Pinpoint the cell where the given text exists, returning its [X, Y] midpoint coordinate. 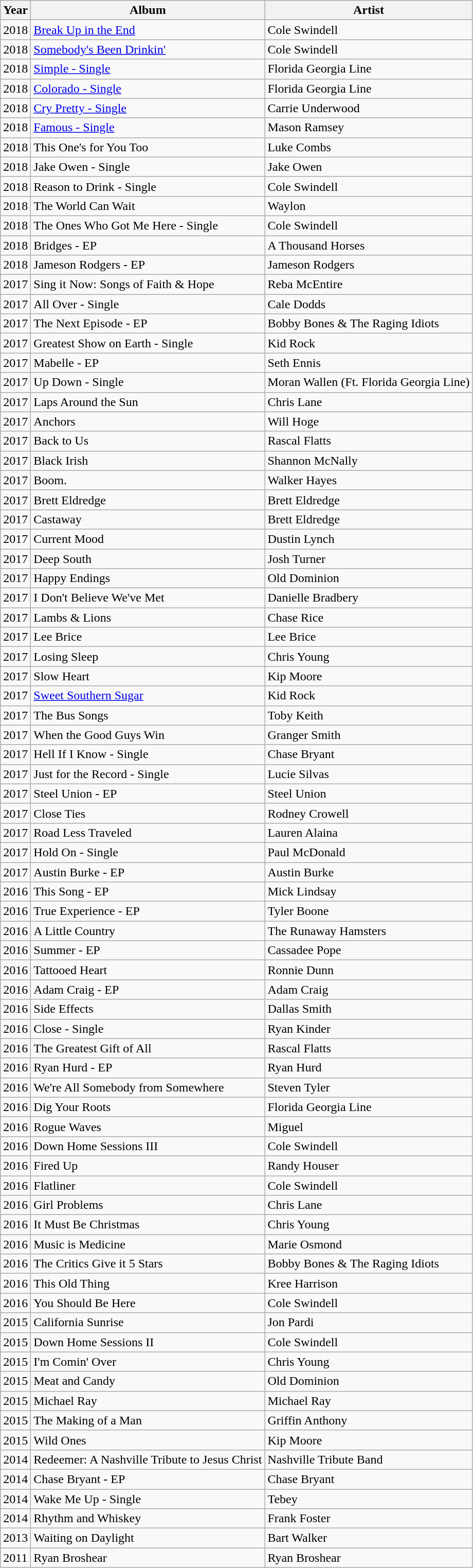
Marie Osmond [369, 1244]
The Making of a Man [148, 1420]
Carrie Underwood [369, 108]
Close - Single [148, 1029]
Famous - Single [148, 128]
Lauren Alaina [369, 833]
Dustin Lynch [369, 539]
Current Mood [148, 539]
Simple - Single [148, 69]
Castaway [148, 519]
Year [15, 10]
Dallas Smith [369, 1009]
Wild Ones [148, 1440]
Bridges - EP [148, 245]
Somebody's Been Drinkin' [148, 49]
Jon Pardi [369, 1323]
I Don't Believe We've Met [148, 598]
Hold On - Single [148, 852]
Cassadee Pope [369, 950]
Rogue Waves [148, 1126]
Losing Sleep [148, 657]
The Critics Give it 5 Stars [148, 1264]
Austin Burke - EP [148, 872]
Waiting on Daylight [148, 1538]
Miguel [369, 1126]
Seth Ennis [369, 363]
A Little Country [148, 931]
Wake Me Up - Single [148, 1499]
Redeemer: A Nashville Tribute to Jesus Christ [148, 1459]
Jameson Rodgers [369, 265]
Bart Walker [369, 1538]
Break Up in the End [148, 30]
When the Good Guys Win [148, 735]
Jake Owen [369, 167]
Nashville Tribute Band [369, 1459]
Greatest Show on Earth - Single [148, 343]
Frank Foster [369, 1519]
Hell If I Know - Single [148, 754]
Austin Burke [369, 872]
Steel Union - EP [148, 794]
I'm Comin' Over [148, 1362]
We're All Somebody from Somewhere [148, 1087]
Laps Around the Sun [148, 402]
Ryan Hurd [369, 1068]
Rodney Crowell [369, 813]
Lambs & Lions [148, 618]
California Sunrise [148, 1323]
Anchors [148, 421]
Close Ties [148, 813]
The Greatest Gift of All [148, 1048]
Girl Problems [148, 1205]
Jameson Rodgers - EP [148, 265]
Road Less Traveled [148, 833]
The Ones Who Got Me Here - Single [148, 225]
Tattooed Heart [148, 970]
Deep South [148, 558]
Down Home Sessions II [148, 1342]
Paul McDonald [369, 852]
Down Home Sessions III [148, 1146]
Chase Bryant - EP [148, 1479]
Reba McEntire [369, 285]
Adam Craig - EP [148, 990]
Tyler Boone [369, 911]
Tebey [369, 1499]
Music is Medicine [148, 1244]
Moran Wallen (Ft. Florida Georgia Line) [369, 382]
The World Can Wait [148, 206]
Granger Smith [369, 735]
The Next Episode - EP [148, 324]
Side Effects [148, 1009]
Artist [369, 10]
Josh Turner [369, 558]
Black Irish [148, 461]
Dig Your Roots [148, 1107]
Flatliner [148, 1185]
Chase Rice [369, 618]
2013 [15, 1538]
Ronnie Dunn [369, 970]
All Over - Single [148, 304]
Just for the Record - Single [148, 774]
Back to Us [148, 441]
You Should Be Here [148, 1303]
Kree Harrison [369, 1283]
Walker Hayes [369, 480]
Griffin Anthony [369, 1420]
Steven Tyler [369, 1087]
Adam Craig [369, 990]
Steel Union [369, 794]
This One's for You Too [148, 147]
Boom. [148, 480]
Luke Combs [369, 147]
It Must Be Christmas [148, 1225]
Sing it Now: Songs of Faith & Hope [148, 285]
This Song - EP [148, 892]
Ryan Hurd - EP [148, 1068]
Slow Heart [148, 676]
True Experience - EP [148, 911]
This Old Thing [148, 1283]
Mick Lindsay [369, 892]
Toby Keith [369, 715]
Up Down - Single [148, 382]
Summer - EP [148, 950]
Happy Endings [148, 578]
The Runaway Hamsters [369, 931]
Colorado - Single [148, 89]
Shannon McNally [369, 461]
Ryan Kinder [369, 1029]
Meat and Candy [148, 1381]
2011 [15, 1558]
Waylon [369, 206]
Mason Ramsey [369, 128]
Jake Owen - Single [148, 167]
Danielle Bradbery [369, 598]
Reason to Drink - Single [148, 186]
Lucie Silvas [369, 774]
Sweet Southern Sugar [148, 696]
Fired Up [148, 1166]
Cry Pretty - Single [148, 108]
A Thousand Horses [369, 245]
Randy Houser [369, 1166]
Album [148, 10]
The Bus Songs [148, 715]
Mabelle - EP [148, 363]
Rhythm and Whiskey [148, 1519]
Cale Dodds [369, 304]
Will Hoge [369, 421]
